Extract the [X, Y] coordinate from the center of the cell holding the provided text.  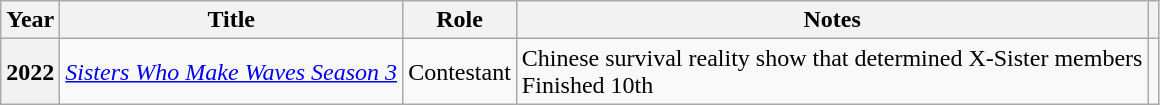
Notes [832, 20]
2022 [30, 72]
Year [30, 20]
Title [232, 20]
Role [460, 20]
Sisters Who Make Waves Season 3 [232, 72]
Chinese survival reality show that determined X-Sister membersFinished 10th [832, 72]
Contestant [460, 72]
